From the cell containing the given text, extract its center point as (x, y) coordinate. 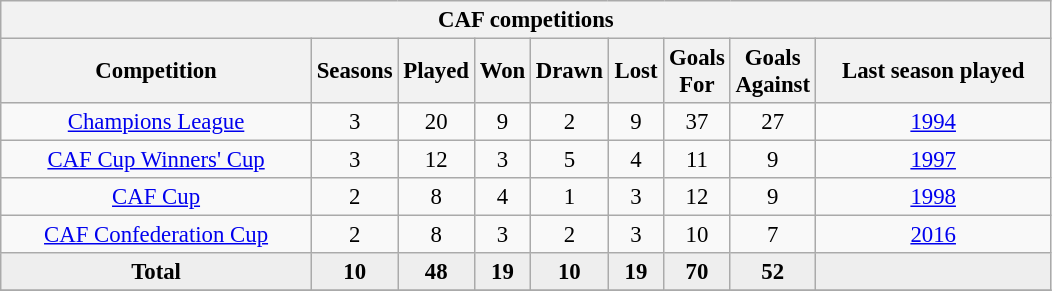
Last season played (933, 72)
20 (436, 122)
Champions League (156, 122)
1998 (933, 197)
37 (697, 122)
27 (772, 122)
Played (436, 72)
Goals Against (772, 72)
CAF Cup (156, 197)
CAF Cup Winners' Cup (156, 160)
Won (502, 72)
Seasons (354, 72)
CAF competitions (526, 20)
Goals For (697, 72)
2016 (933, 235)
5 (570, 160)
7 (772, 235)
10 (697, 235)
Competition (156, 72)
11 (697, 160)
CAF Confederation Cup (156, 235)
1997 (933, 160)
Lost (636, 72)
Drawn (570, 72)
1994 (933, 122)
1 (570, 197)
